Pinpoint the cell where the given text exists, returning its [X, Y] midpoint coordinate. 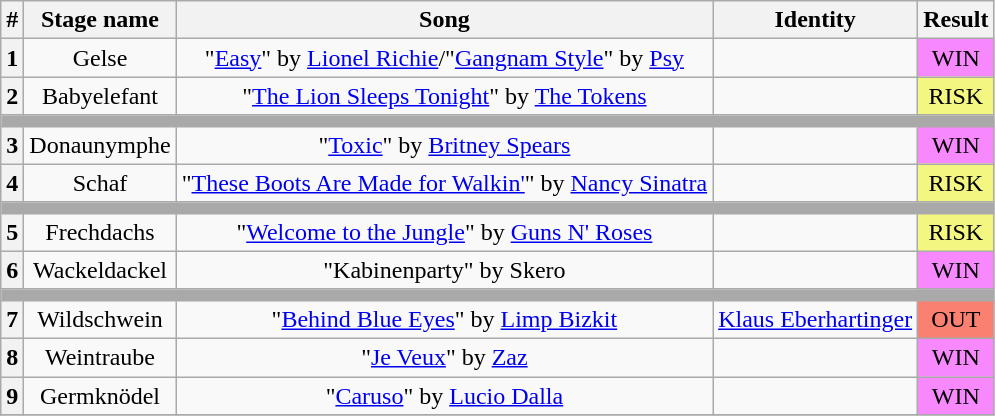
Frechdachs [100, 232]
Stage name [100, 20]
3 [12, 145]
"Welcome to the Jungle" by Guns N' Roses [444, 232]
"Caruso" by Lucio Dalla [444, 395]
"These Boots Are Made for Walkin'" by Nancy Sinatra [444, 183]
"Toxic" by Britney Spears [444, 145]
Wildschwein [100, 319]
"Je Veux" by Zaz [444, 357]
"Easy" by Lionel Richie/"Gangnam Style" by Psy [444, 58]
Schaf [100, 183]
Klaus Eberhartinger [816, 319]
Song [444, 20]
Babyelefant [100, 96]
2 [12, 96]
"Kabinenparty" by Skero [444, 270]
6 [12, 270]
7 [12, 319]
# [12, 20]
Result [956, 20]
Identity [816, 20]
9 [12, 395]
OUT [956, 319]
"The Lion Sleeps Tonight" by The Tokens [444, 96]
"Behind Blue Eyes" by Limp Bizkit [444, 319]
Wackeldackel [100, 270]
Donaunymphe [100, 145]
5 [12, 232]
8 [12, 357]
Germknödel [100, 395]
1 [12, 58]
Weintraube [100, 357]
Gelse [100, 58]
4 [12, 183]
